From the cell containing the given text, extract its center point as [x, y] coordinate. 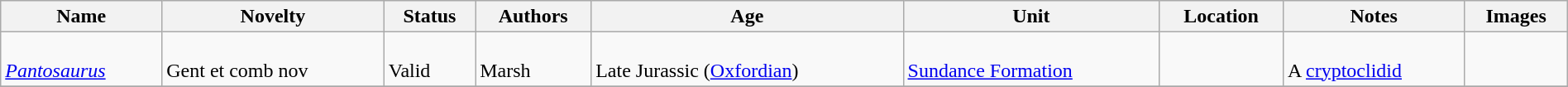
Late Jurassic (Oxfordian) [748, 60]
Images [1516, 17]
Age [748, 17]
Pantosaurus [81, 60]
Gent et comb nov [273, 60]
A cryptoclidid [1373, 60]
Location [1221, 17]
Marsh [533, 60]
Name [81, 17]
Unit [1031, 17]
Notes [1373, 17]
Status [430, 17]
Sundance Formation [1031, 60]
Valid [430, 60]
Authors [533, 17]
Novelty [273, 17]
